Provide the (x, y) coordinate of the cell's center where the given text is located.  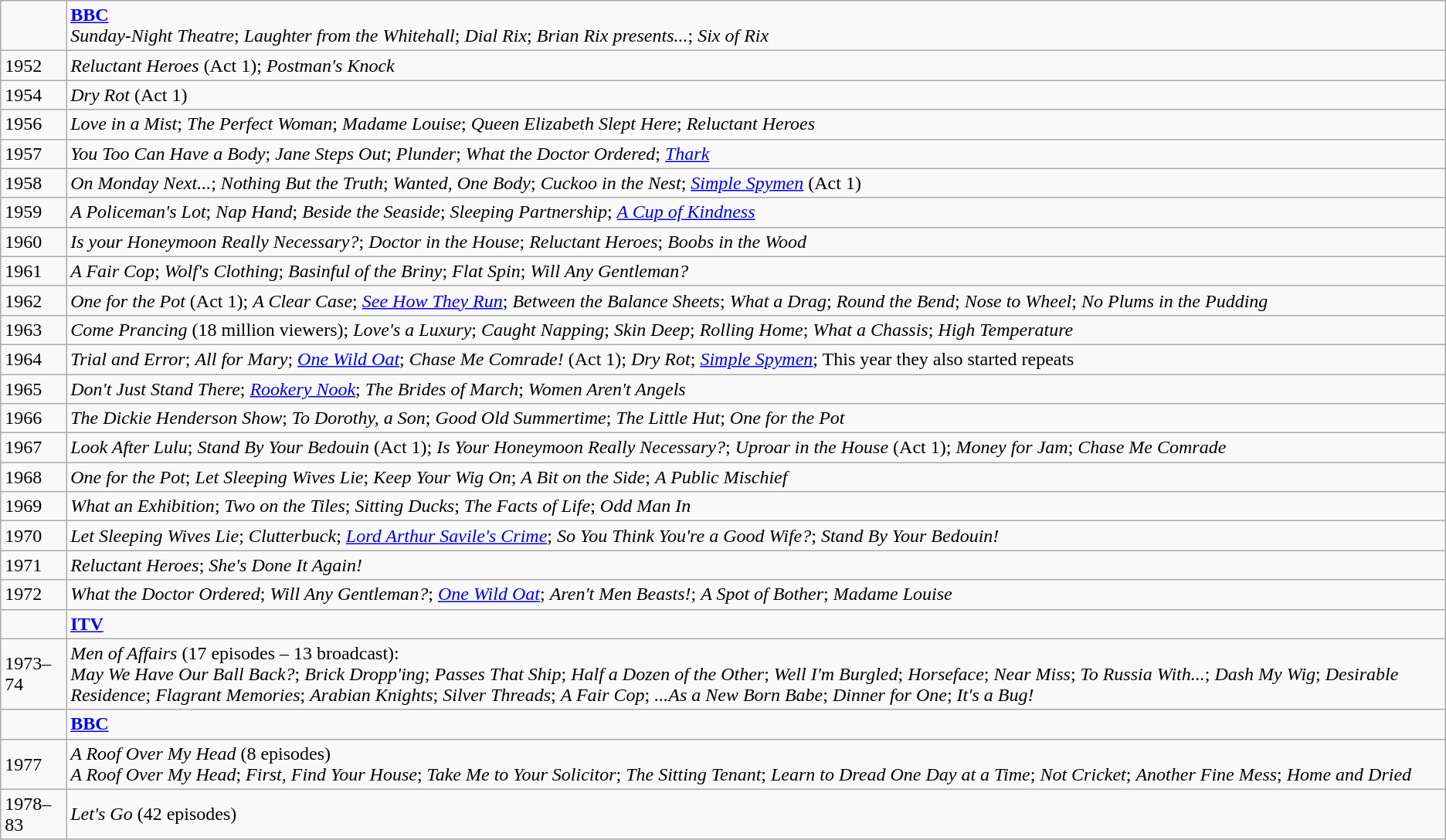
Trial and Error; All for Mary; One Wild Oat; Chase Me Comrade! (Act 1); Dry Rot; Simple Spymen; This year they also started repeats (756, 359)
1952 (34, 66)
1971 (34, 565)
1963 (34, 330)
Reluctant Heroes (Act 1); Postman's Knock (756, 66)
Let Sleeping Wives Lie; Clutterbuck; Lord Arthur Savile's Crime; So You Think You're a Good Wife?; Stand By Your Bedouin! (756, 536)
1965 (34, 388)
Look After Lulu; Stand By Your Bedouin (Act 1); Is Your Honeymoon Really Necessary?; Uproar in the House (Act 1); Money for Jam; Chase Me Comrade (756, 448)
1970 (34, 536)
Come Prancing (18 million viewers); Love's a Luxury; Caught Napping; Skin Deep; Rolling Home; What a Chassis; High Temperature (756, 330)
Let's Go (42 episodes) (756, 814)
1978–83 (34, 814)
BBCSunday-Night Theatre; Laughter from the Whitehall; Dial Rix; Brian Rix presents...; Six of Rix (756, 26)
Love in a Mist; The Perfect Woman; Madame Louise; Queen Elizabeth Slept Here; Reluctant Heroes (756, 124)
One for the Pot; Let Sleeping Wives Lie; Keep Your Wig On; A Bit on the Side; A Public Mischief (756, 477)
You Too Can Have a Body; Jane Steps Out; Plunder; What the Doctor Ordered; Thark (756, 154)
1968 (34, 477)
Don't Just Stand There; Rookery Nook; The Brides of March; Women Aren't Angels (756, 388)
What an Exhibition; Two on the Tiles; Sitting Ducks; The Facts of Life; Odd Man In (756, 506)
What the Doctor Ordered; Will Any Gentleman?; One Wild Oat; Aren't Men Beasts!; A Spot of Bother; Madame Louise (756, 594)
BBC (756, 724)
1972 (34, 594)
1966 (34, 418)
Dry Rot (Act 1) (756, 95)
Reluctant Heroes; She's Done It Again! (756, 565)
1959 (34, 212)
On Monday Next...; Nothing But the Truth; Wanted, One Body; Cuckoo in the Nest; Simple Spymen (Act 1) (756, 183)
1967 (34, 448)
ITV (756, 624)
The Dickie Henderson Show; To Dorothy, a Son; Good Old Summertime; The Little Hut; One for the Pot (756, 418)
1958 (34, 183)
1957 (34, 154)
1961 (34, 271)
1977 (34, 764)
Is your Honeymoon Really Necessary?; Doctor in the House; Reluctant Heroes; Boobs in the Wood (756, 242)
1969 (34, 506)
1973–74 (34, 674)
A Fair Cop; Wolf's Clothing; Basinful of the Briny; Flat Spin; Will Any Gentleman? (756, 271)
1962 (34, 300)
1956 (34, 124)
1954 (34, 95)
1964 (34, 359)
A Policeman's Lot; Nap Hand; Beside the Seaside; Sleeping Partnership; A Cup of Kindness (756, 212)
1960 (34, 242)
